Output the (X, Y) coordinate of the center of the cell containing the given text.  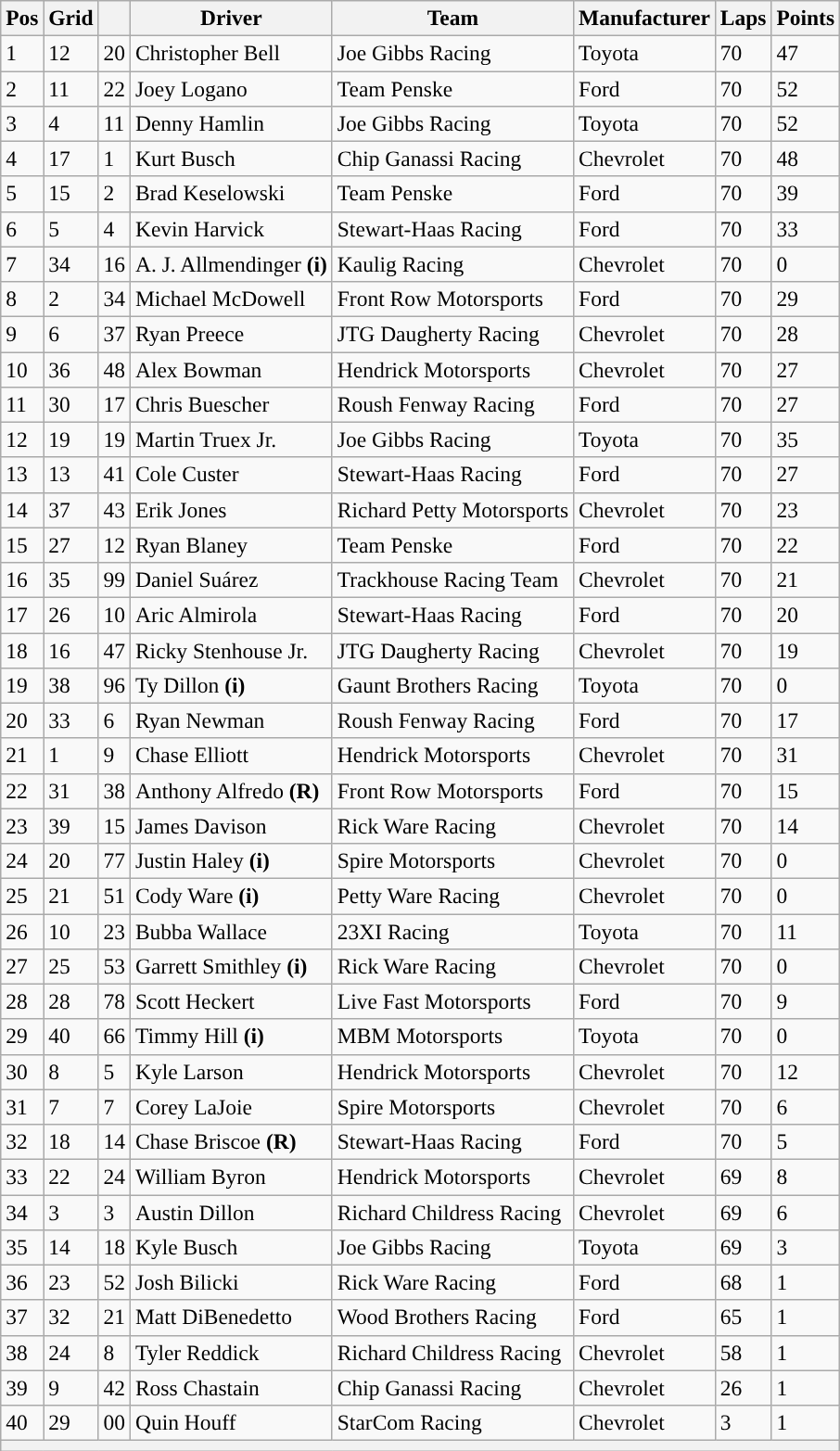
66 (114, 1037)
77 (114, 860)
Garrett Smithley (i) (231, 966)
Points (806, 18)
Martin Truex Jr. (231, 439)
William Byron (231, 1177)
99 (114, 579)
Joey Logano (231, 88)
StarCom Racing (452, 1422)
Pos (22, 18)
Chris Buescher (231, 404)
Laps (744, 18)
41 (114, 475)
96 (114, 685)
Brad Keselowski (231, 194)
Quin Houff (231, 1422)
Kurt Busch (231, 159)
Kaulig Racing (452, 264)
Alex Bowman (231, 369)
Live Fast Motorsports (452, 1001)
Cody Ware (i) (231, 896)
Cole Custer (231, 475)
42 (114, 1388)
MBM Motorsports (452, 1037)
58 (744, 1353)
Manufacturer (645, 18)
Anthony Alfredo (R) (231, 791)
Ryan Preece (231, 334)
68 (744, 1282)
Ty Dillon (i) (231, 685)
Bubba Wallace (231, 931)
Christopher Bell (231, 53)
Team (452, 18)
Wood Brothers Racing (452, 1317)
Chase Elliott (231, 756)
53 (114, 966)
Chase Briscoe (R) (231, 1141)
Richard Petty Motorsports (452, 510)
Michael McDowell (231, 299)
A. J. Allmendinger (i) (231, 264)
Ross Chastain (231, 1388)
Josh Bilicki (231, 1282)
Scott Heckert (231, 1001)
Daniel Suárez (231, 579)
Justin Haley (i) (231, 860)
Timmy Hill (i) (231, 1037)
Aric Almirola (231, 615)
23XI Racing (452, 931)
Erik Jones (231, 510)
Tyler Reddick (231, 1353)
Driver (231, 18)
Ricky Stenhouse Jr. (231, 650)
Gaunt Brothers Racing (452, 685)
43 (114, 510)
Petty Ware Racing (452, 896)
78 (114, 1001)
Matt DiBenedetto (231, 1317)
James Davison (231, 826)
Kevin Harvick (231, 229)
Ryan Blaney (231, 545)
65 (744, 1317)
Denny Hamlin (231, 123)
Kyle Busch (231, 1247)
Trackhouse Racing Team (452, 579)
Ryan Newman (231, 720)
Corey LaJoie (231, 1107)
Austin Dillon (231, 1212)
51 (114, 896)
00 (114, 1422)
Grid (70, 18)
Kyle Larson (231, 1072)
